Scan for the cell matching the given text and deliver its (x, y) coordinate at center. 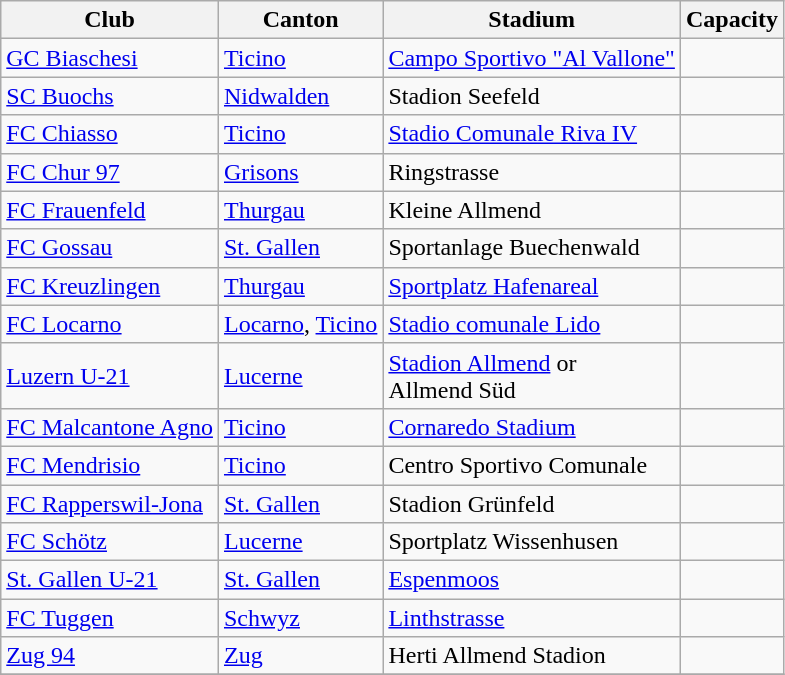
Schwyz (300, 618)
Club (110, 20)
FC Locarno (110, 324)
Stadion Allmend orAllmend Süd (532, 376)
FC Frauenfeld (110, 210)
FC Kreuzlingen (110, 286)
Stadion Seefeld (532, 96)
SC Buochs (110, 96)
Sportplatz Hafenareal (532, 286)
Stadion Grünfeld (532, 503)
Luzern U-21 (110, 376)
Locarno, Ticino (300, 324)
Stadio Comunale Riva IV (532, 134)
Sportanlage Buechenwald (532, 248)
GC Biaschesi (110, 58)
Stadium (532, 20)
FC Gossau (110, 248)
FC Chur 97 (110, 172)
Nidwalden (300, 96)
FC Rapperswil-Jona (110, 503)
FC Chiasso (110, 134)
Grisons (300, 172)
FC Mendrisio (110, 465)
Centro Sportivo Comunale (532, 465)
Capacity (732, 20)
FC Malcantone Agno (110, 427)
Kleine Allmend (532, 210)
FC Tuggen (110, 618)
Cornaredo Stadium (532, 427)
Linthstrasse (532, 618)
Campo Sportivo "Al Vallone" (532, 58)
Canton (300, 20)
Zug (300, 656)
Zug 94 (110, 656)
St. Gallen U-21 (110, 580)
Sportplatz Wissenhusen (532, 542)
Herti Allmend Stadion (532, 656)
Espenmoos (532, 580)
FC Schötz (110, 542)
Ringstrasse (532, 172)
Stadio comunale Lido (532, 324)
